Return the (x, y) coordinate for the center point of the cell that contains the specified text.  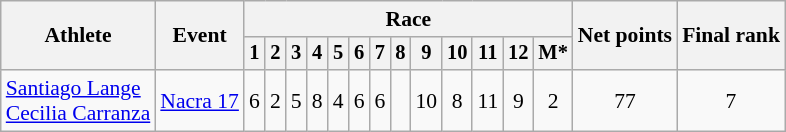
77 (625, 100)
3 (296, 54)
12 (518, 54)
Final rank (731, 36)
Event (200, 36)
Race (408, 19)
Nacra 17 (200, 100)
M* (552, 54)
Athlete (78, 36)
Net points (625, 36)
1 (254, 54)
Santiago LangeCecilia Carranza (78, 100)
